Return the (x, y) coordinate for the center point of the cell that contains the specified text.  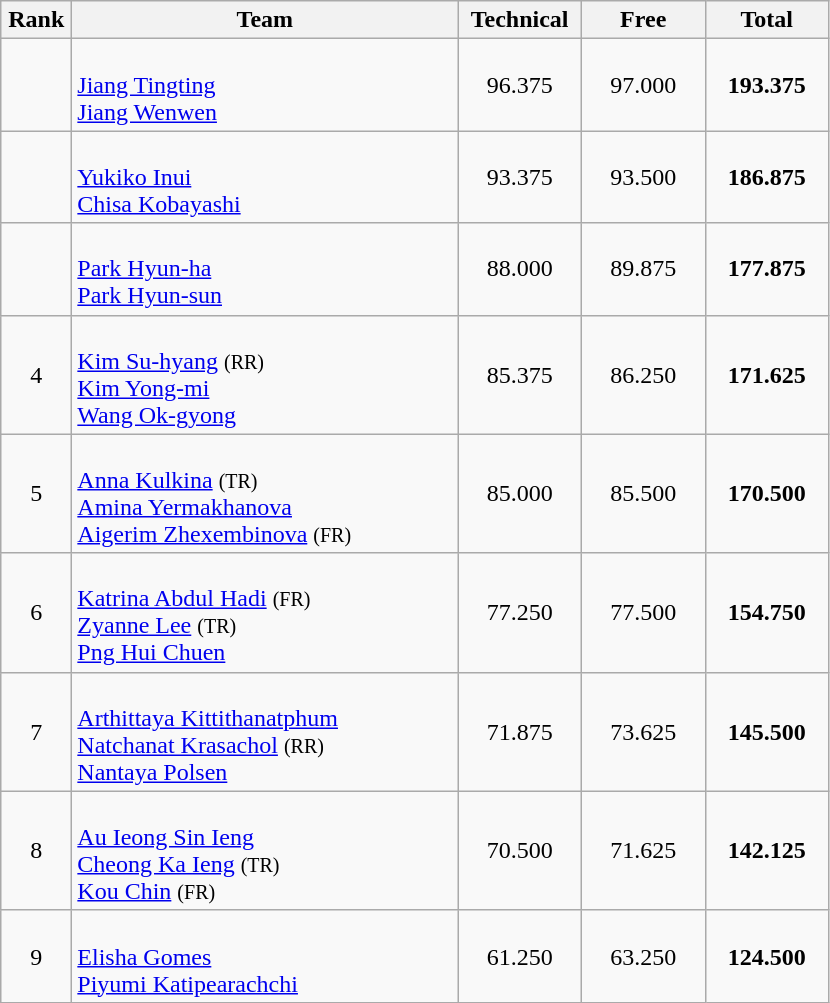
7 (36, 732)
63.250 (643, 956)
142.125 (767, 850)
89.875 (643, 269)
Technical (520, 20)
71.875 (520, 732)
97.000 (643, 85)
70.500 (520, 850)
8 (36, 850)
77.250 (520, 612)
85.500 (643, 494)
Arthittaya KittithanatphumNatchanat Krasachol (RR)Nantaya Polsen (265, 732)
71.625 (643, 850)
5 (36, 494)
154.750 (767, 612)
4 (36, 374)
85.000 (520, 494)
145.500 (767, 732)
Au Ieong Sin IengCheong Ka Ieng (TR)Kou Chin (FR) (265, 850)
96.375 (520, 85)
86.250 (643, 374)
Kim Su-hyang (RR)Kim Yong-miWang Ok-gyong (265, 374)
93.500 (643, 177)
171.625 (767, 374)
177.875 (767, 269)
6 (36, 612)
85.375 (520, 374)
Yukiko InuiChisa Kobayashi (265, 177)
93.375 (520, 177)
Anna Kulkina (TR)Amina YermakhanovaAigerim Zhexembinova (FR) (265, 494)
9 (36, 956)
Jiang TingtingJiang Wenwen (265, 85)
124.500 (767, 956)
Team (265, 20)
Elisha GomesPiyumi Katipearachchi (265, 956)
61.250 (520, 956)
Rank (36, 20)
193.375 (767, 85)
Total (767, 20)
170.500 (767, 494)
Park Hyun-haPark Hyun-sun (265, 269)
186.875 (767, 177)
88.000 (520, 269)
77.500 (643, 612)
73.625 (643, 732)
Free (643, 20)
Katrina Abdul Hadi (FR)Zyanne Lee (TR)Png Hui Chuen (265, 612)
